Scan for the cell matching the given text and deliver its [x, y] coordinate at center. 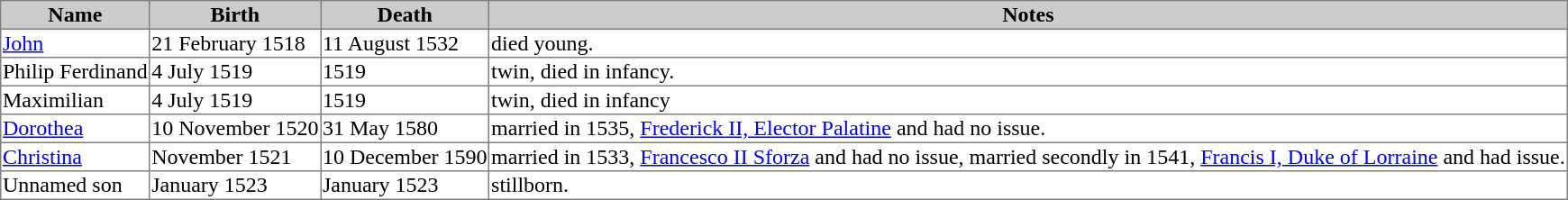
Christina [76, 157]
married in 1533, Francesco II Sforza and had no issue, married secondly in 1541, Francis I, Duke of Lorraine and had issue. [1028, 157]
Dorothea [76, 129]
twin, died in infancy. [1028, 72]
John [76, 43]
10 December 1590 [406, 157]
November 1521 [235, 157]
Birth [235, 15]
10 November 1520 [235, 129]
Name [76, 15]
twin, died in infancy [1028, 100]
11 August 1532 [406, 43]
Maximilian [76, 100]
31 May 1580 [406, 129]
married in 1535, Frederick II, Elector Palatine and had no issue. [1028, 129]
Notes [1028, 15]
Philip Ferdinand [76, 72]
Death [406, 15]
stillborn. [1028, 186]
Unnamed son [76, 186]
21 February 1518 [235, 43]
died young. [1028, 43]
